Output the (x, y) coordinate of the center of the cell containing the given text.  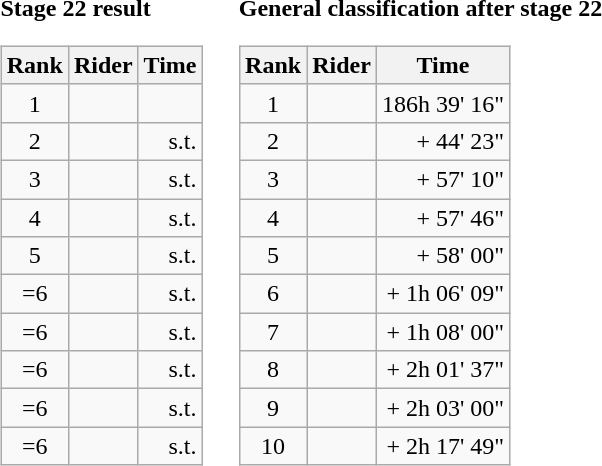
186h 39' 16" (442, 103)
9 (274, 408)
+ 57' 10" (442, 179)
7 (274, 332)
+ 2h 17' 49" (442, 446)
+ 2h 03' 00" (442, 408)
+ 2h 01' 37" (442, 370)
+ 57' 46" (442, 217)
+ 1h 08' 00" (442, 332)
+ 44' 23" (442, 141)
10 (274, 446)
+ 58' 00" (442, 256)
6 (274, 294)
+ 1h 06' 09" (442, 294)
8 (274, 370)
